Locate the cell with the specified text and output its [X, Y] center coordinate. 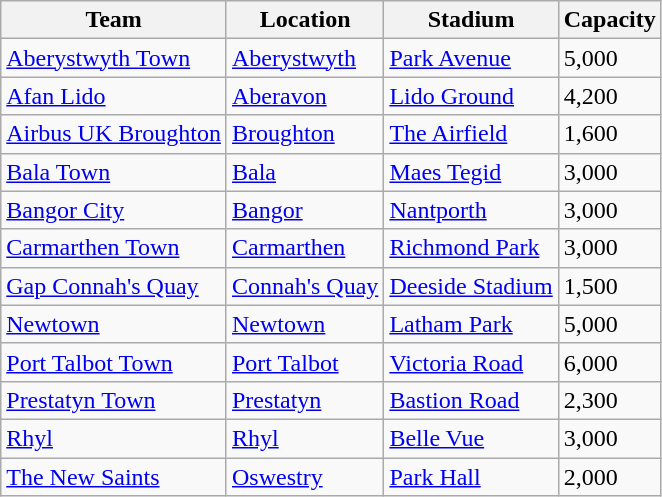
Gap Connah's Quay [114, 286]
2,300 [610, 400]
The New Saints [114, 477]
Carmarthen [304, 248]
Maes Tegid [471, 172]
Deeside Stadium [471, 286]
1,500 [610, 286]
Richmond Park [471, 248]
Bangor [304, 210]
The Airfield [471, 134]
Oswestry [304, 477]
Port Talbot [304, 362]
Airbus UK Broughton [114, 134]
Stadium [471, 20]
Location [304, 20]
4,200 [610, 96]
Team [114, 20]
Lido Ground [471, 96]
Park Hall [471, 477]
Aberystwyth Town [114, 58]
Carmarthen Town [114, 248]
Bangor City [114, 210]
Aberystwyth [304, 58]
Belle Vue [471, 438]
Bala Town [114, 172]
Prestatyn [304, 400]
6,000 [610, 362]
Prestatyn Town [114, 400]
Connah's Quay [304, 286]
Afan Lido [114, 96]
Broughton [304, 134]
Nantporth [471, 210]
Bastion Road [471, 400]
Aberavon [304, 96]
2,000 [610, 477]
Latham Park [471, 324]
Port Talbot Town [114, 362]
Capacity [610, 20]
1,600 [610, 134]
Bala [304, 172]
Victoria Road [471, 362]
Park Avenue [471, 58]
